Detect which cell encompasses the target text, then output its [X, Y] center coordinate. 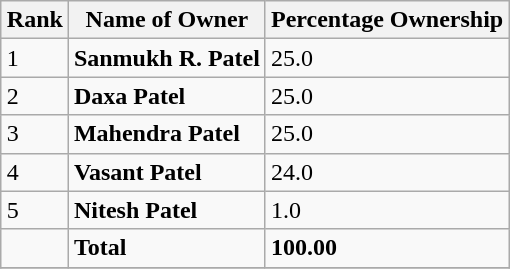
Sanmukh R. Patel [166, 58]
1.0 [386, 210]
1 [34, 58]
24.0 [386, 172]
Percentage Ownership [386, 20]
Total [166, 248]
Name of Owner [166, 20]
3 [34, 134]
Daxa Patel [166, 96]
Rank [34, 20]
5 [34, 210]
Mahendra Patel [166, 134]
2 [34, 96]
Nitesh Patel [166, 210]
4 [34, 172]
Vasant Patel [166, 172]
100.00 [386, 248]
